Return (x, y) of the center of cell containing provided text 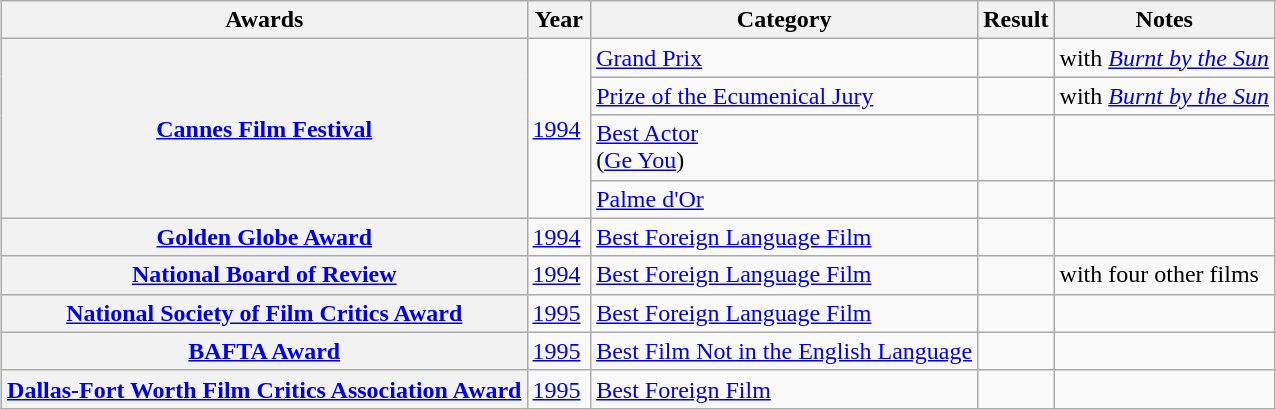
Prize of the Ecumenical Jury (784, 96)
Result (1016, 20)
Best Actor(Ge You) (784, 148)
Best Film Not in the English Language (784, 351)
Notes (1164, 20)
Grand Prix (784, 58)
Awards (264, 20)
Palme d'Or (784, 199)
Year (559, 20)
Cannes Film Festival (264, 128)
Golden Globe Award (264, 237)
BAFTA Award (264, 351)
Category (784, 20)
with four other films (1164, 275)
Best Foreign Film (784, 389)
National Society of Film Critics Award (264, 313)
National Board of Review (264, 275)
Dallas-Fort Worth Film Critics Association Award (264, 389)
